Locate the cell with the specified text and output its [x, y] center coordinate. 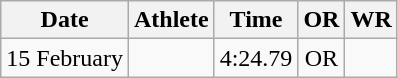
Date [65, 20]
WR [371, 20]
15 February [65, 58]
Athlete [171, 20]
Time [256, 20]
4:24.79 [256, 58]
